Locate the cell with the specified text and output its (X, Y) center coordinate. 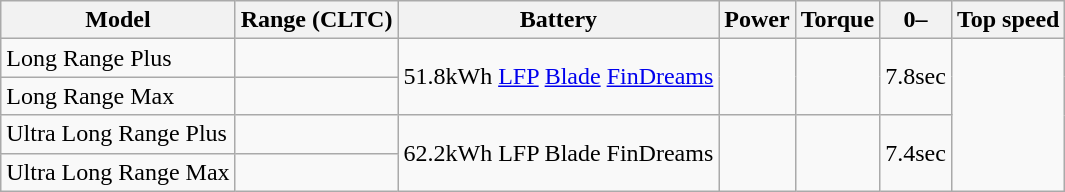
7.4sec (916, 153)
Long Range Max (118, 96)
0– (916, 20)
7.8sec (916, 77)
Model (118, 20)
Battery (558, 20)
Long Range Plus (118, 58)
Ultra Long Range Plus (118, 134)
Ultra Long Range Max (118, 172)
Power (757, 20)
51.8kWh LFP Blade FinDreams (558, 77)
62.2kWh LFP Blade FinDreams (558, 153)
Range (CLTC) (316, 20)
Torque (837, 20)
Top speed (1008, 20)
